Identify which cell holds the provided text, then report its (X, Y) central coordinate. 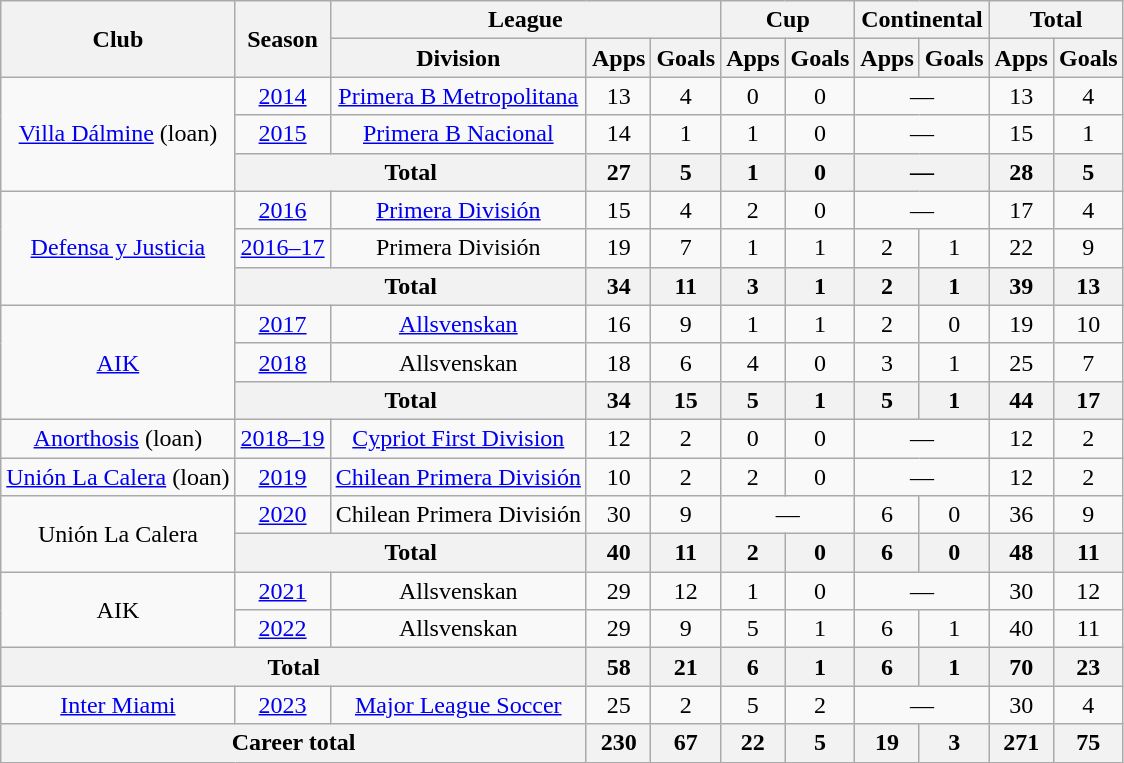
Inter Miami (118, 705)
2014 (282, 96)
Cypriot First Division (458, 438)
2018 (282, 362)
League (526, 20)
21 (686, 667)
Primera B Nacional (458, 134)
2016–17 (282, 248)
Continental (922, 20)
28 (1021, 172)
Defensa y Justicia (118, 248)
2021 (282, 591)
58 (618, 667)
18 (618, 362)
230 (618, 743)
16 (618, 324)
Career total (294, 743)
39 (1021, 286)
Unión La Calera (118, 534)
271 (1021, 743)
48 (1021, 553)
70 (1021, 667)
Villa Dálmine (loan) (118, 134)
2017 (282, 324)
14 (618, 134)
44 (1021, 400)
67 (686, 743)
Cup (788, 20)
Club (118, 39)
23 (1088, 667)
2019 (282, 477)
Primera B Metropolitana (458, 96)
2016 (282, 210)
2022 (282, 629)
36 (1021, 515)
Unión La Calera (loan) (118, 477)
75 (1088, 743)
Major League Soccer (458, 705)
Anorthosis (loan) (118, 438)
2020 (282, 515)
2023 (282, 705)
2018–19 (282, 438)
2015 (282, 134)
27 (618, 172)
Season (282, 39)
Division (458, 58)
